Provide the (X, Y) coordinate of the cell's center where the given text is located.  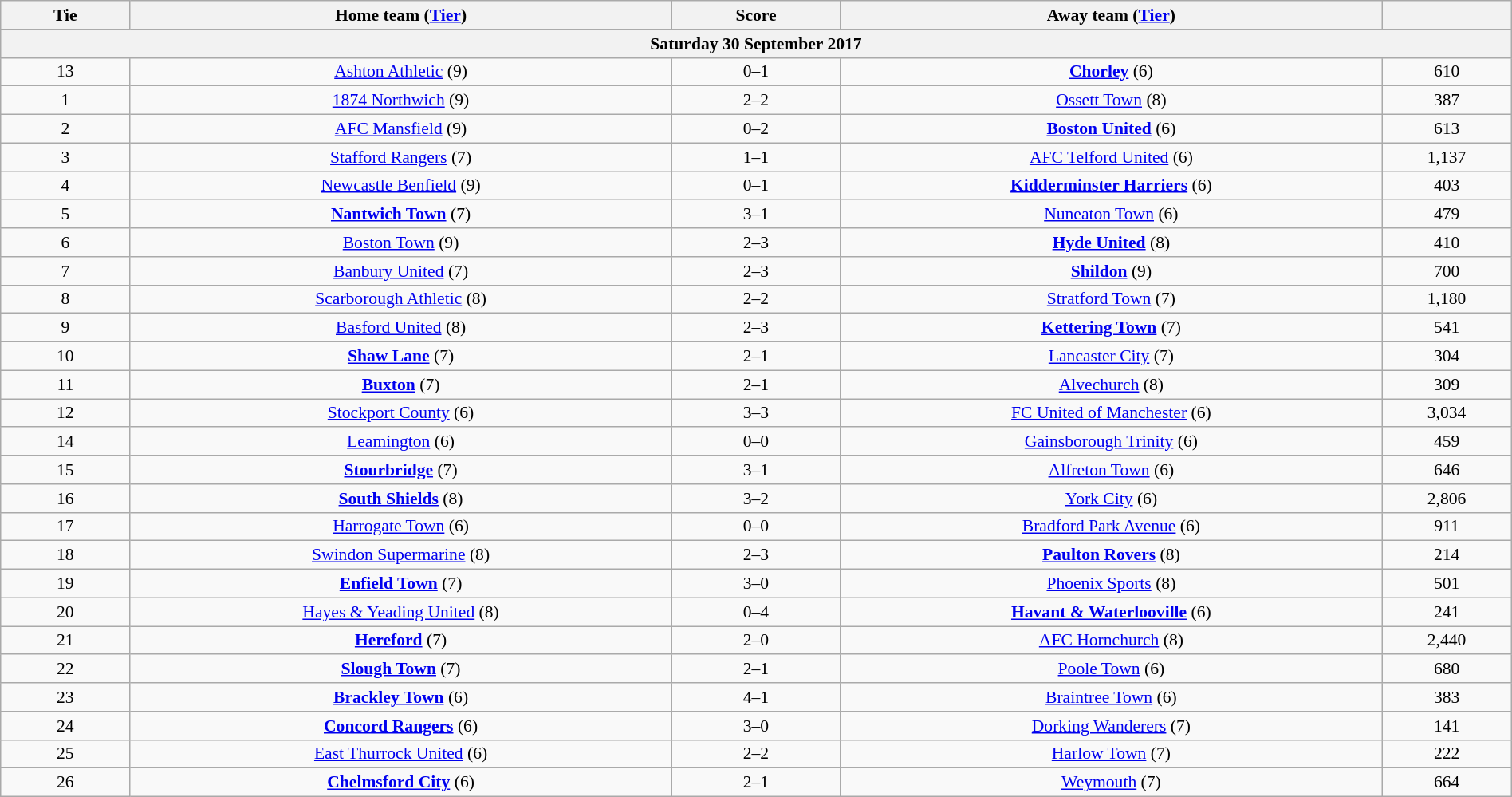
Stockport County (6) (400, 413)
3,034 (1447, 413)
1874 Northwich (9) (400, 101)
South Shields (8) (400, 499)
383 (1447, 697)
19 (65, 584)
Havant & Waterlooville (6) (1112, 612)
Ossett Town (8) (1112, 101)
AFC Mansfield (9) (400, 129)
25 (65, 754)
Boston Town (9) (400, 243)
Banbury United (7) (400, 271)
Poole Town (6) (1112, 669)
4–1 (756, 697)
2–0 (756, 641)
Harrogate Town (6) (400, 527)
22 (65, 669)
Tie (65, 15)
2 (65, 129)
2,440 (1447, 641)
0–2 (756, 129)
16 (65, 499)
Shildon (9) (1112, 271)
Stourbridge (7) (400, 470)
15 (65, 470)
Dorking Wanderers (7) (1112, 726)
Newcastle Benfield (9) (400, 186)
Kettering Town (7) (1112, 328)
Hayes & Yeading United (8) (400, 612)
23 (65, 697)
24 (65, 726)
17 (65, 527)
222 (1447, 754)
5 (65, 215)
241 (1447, 612)
Bradford Park Avenue (6) (1112, 527)
Harlow Town (7) (1112, 754)
3–2 (756, 499)
Lancaster City (7) (1112, 357)
6 (65, 243)
664 (1447, 783)
680 (1447, 669)
541 (1447, 328)
646 (1447, 470)
Boston United (6) (1112, 129)
12 (65, 413)
Brackley Town (6) (400, 697)
610 (1447, 72)
Slough Town (7) (400, 669)
Enfield Town (7) (400, 584)
Gainsborough Trinity (6) (1112, 442)
479 (1447, 215)
410 (1447, 243)
Nantwich Town (7) (400, 215)
3 (65, 157)
East Thurrock United (6) (400, 754)
13 (65, 72)
1 (65, 101)
Chelmsford City (6) (400, 783)
214 (1447, 555)
Alvechurch (8) (1112, 385)
387 (1447, 101)
Shaw Lane (7) (400, 357)
Paulton Rovers (8) (1112, 555)
Basford United (8) (400, 328)
21 (65, 641)
Scarborough Athletic (8) (400, 299)
Kidderminster Harriers (6) (1112, 186)
501 (1447, 584)
FC United of Manchester (6) (1112, 413)
Ashton Athletic (9) (400, 72)
8 (65, 299)
11 (65, 385)
AFC Hornchurch (8) (1112, 641)
Chorley (6) (1112, 72)
Swindon Supermarine (8) (400, 555)
403 (1447, 186)
AFC Telford United (6) (1112, 157)
Phoenix Sports (8) (1112, 584)
10 (65, 357)
York City (6) (1112, 499)
Home team (Tier) (400, 15)
Concord Rangers (6) (400, 726)
Saturday 30 September 2017 (756, 44)
700 (1447, 271)
Score (756, 15)
911 (1447, 527)
Away team (Tier) (1112, 15)
2,806 (1447, 499)
Nuneaton Town (6) (1112, 215)
459 (1447, 442)
Alfreton Town (6) (1112, 470)
18 (65, 555)
3–3 (756, 413)
9 (65, 328)
Stratford Town (7) (1112, 299)
Buxton (7) (400, 385)
613 (1447, 129)
26 (65, 783)
1–1 (756, 157)
7 (65, 271)
Hyde United (8) (1112, 243)
14 (65, 442)
4 (65, 186)
304 (1447, 357)
Braintree Town (6) (1112, 697)
1,137 (1447, 157)
309 (1447, 385)
Hereford (7) (400, 641)
141 (1447, 726)
Weymouth (7) (1112, 783)
1,180 (1447, 299)
Stafford Rangers (7) (400, 157)
0–4 (756, 612)
Leamington (6) (400, 442)
20 (65, 612)
